Return (X, Y) of the center of cell containing provided text 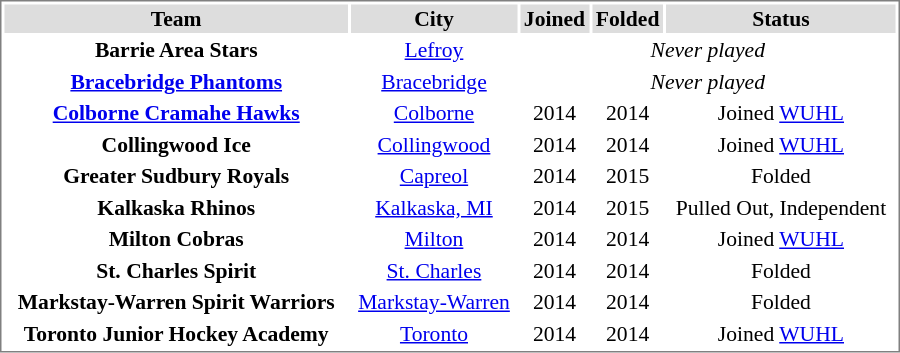
Team (176, 18)
Barrie Area Stars (176, 50)
Colborne (434, 113)
Lefroy (434, 50)
Joined (554, 18)
Status (780, 18)
Kalkaska Rhinos (176, 208)
Colborne Cramahe Hawks (176, 113)
Bracebridge (434, 82)
Collingwood Ice (176, 144)
Greater Sudbury Royals (176, 176)
Capreol (434, 176)
City (434, 18)
Toronto Junior Hockey Academy (176, 334)
St. Charles (434, 270)
Markstay-Warren Spirit Warriors (176, 302)
Markstay-Warren (434, 302)
Pulled Out, Independent (780, 208)
Bracebridge Phantoms (176, 82)
Milton Cobras (176, 239)
Milton (434, 239)
St. Charles Spirit (176, 270)
Kalkaska, MI (434, 208)
Toronto (434, 334)
Collingwood (434, 144)
